Return (x, y) of the center of cell containing provided text 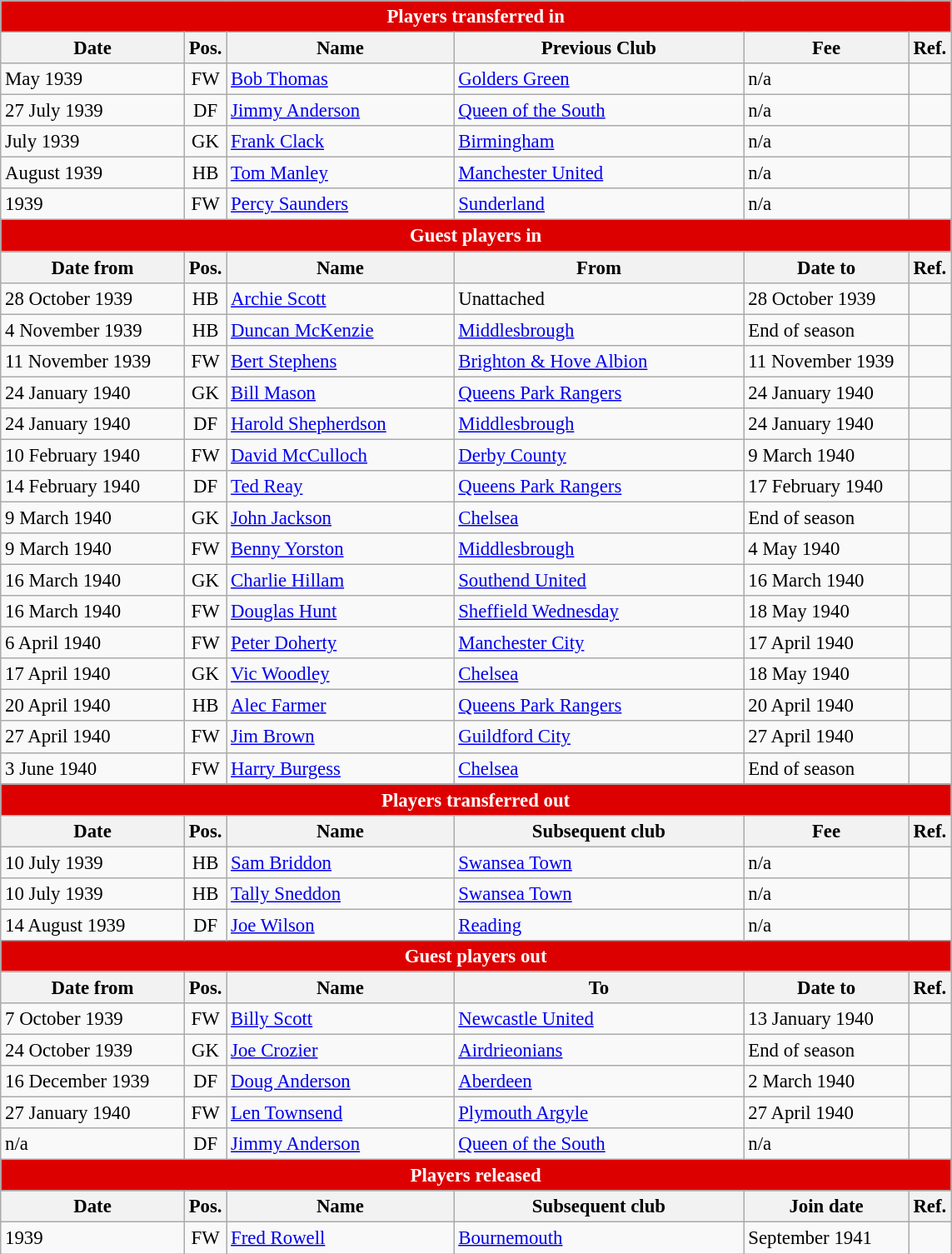
Jim Brown (340, 737)
4 May 1940 (826, 549)
Manchester City (599, 643)
Brighton & Hove Albion (599, 361)
Sheffield Wednesday (599, 612)
Join date (826, 1207)
Sunderland (599, 204)
Len Townsend (340, 1113)
Players transferred out (476, 800)
Golders Green (599, 79)
Players released (476, 1176)
14 February 1940 (93, 487)
Bill Mason (340, 392)
Derby County (599, 455)
4 November 1939 (93, 330)
To (599, 987)
2 March 1940 (826, 1082)
David McCulloch (340, 455)
Newcastle United (599, 1019)
Guest players in (476, 236)
6 April 1940 (93, 643)
Guildford City (599, 737)
Airdrieonians (599, 1051)
Frank Clack (340, 142)
Alec Farmer (340, 706)
Percy Saunders (340, 204)
Archie Scott (340, 298)
Billy Scott (340, 1019)
From (599, 267)
July 1939 (93, 142)
Harold Shepherdson (340, 424)
Benny Yorston (340, 549)
Joe Wilson (340, 925)
Manchester United (599, 173)
Reading (599, 925)
Bournemouth (599, 1238)
7 October 1939 (93, 1019)
Harry Burgess (340, 768)
Doug Anderson (340, 1082)
Tom Manley (340, 173)
27 July 1939 (93, 111)
16 December 1939 (93, 1082)
Charlie Hillam (340, 581)
Duncan McKenzie (340, 330)
Unattached (599, 298)
Sam Briddon (340, 862)
Guest players out (476, 957)
September 1941 (826, 1238)
3 June 1940 (93, 768)
Aberdeen (599, 1082)
14 August 1939 (93, 925)
Peter Doherty (340, 643)
Vic Woodley (340, 674)
Bob Thomas (340, 79)
17 February 1940 (826, 487)
24 October 1939 (93, 1051)
John Jackson (340, 517)
August 1939 (93, 173)
27 January 1940 (93, 1113)
Previous Club (599, 48)
Ted Reay (340, 487)
Southend United (599, 581)
Plymouth Argyle (599, 1113)
Birmingham (599, 142)
Douglas Hunt (340, 612)
Fred Rowell (340, 1238)
Bert Stephens (340, 361)
10 February 1940 (93, 455)
13 January 1940 (826, 1019)
May 1939 (93, 79)
Players transferred in (476, 17)
Joe Crozier (340, 1051)
Tally Sneddon (340, 894)
